Search for the cell housing the specified text and yield its [X, Y] center coordinate. 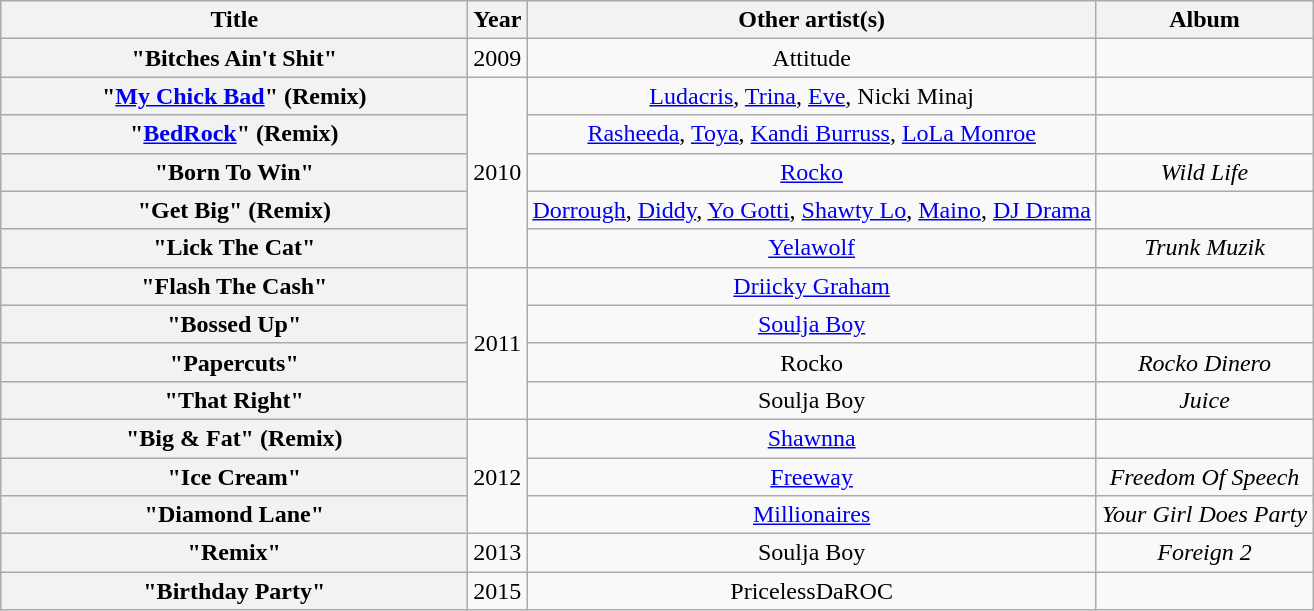
Year [498, 20]
Title [234, 20]
"Diamond Lane" [234, 515]
Trunk Muzik [1204, 248]
2015 [498, 591]
Rocko Dinero [1204, 362]
2010 [498, 172]
Foreign 2 [1204, 553]
2009 [498, 58]
Wild Life [1204, 172]
Attitude [812, 58]
"Bossed Up" [234, 324]
Freedom Of Speech [1204, 477]
"BedRock" (Remix) [234, 134]
Your Girl Does Party [1204, 515]
"Get Big" (Remix) [234, 210]
"Flash The Cash" [234, 286]
"Big & Fat" (Remix) [234, 438]
Ludacris, Trina, Eve, Nicki Minaj [812, 96]
"Born To Win" [234, 172]
PricelessDaROC [812, 591]
Juice [1204, 400]
"That Right" [234, 400]
"My Chick Bad" (Remix) [234, 96]
"Ice Cream" [234, 477]
Shawnna [812, 438]
Yelawolf [812, 248]
"Papercuts" [234, 362]
Album [1204, 20]
Dorrough, Diddy, Yo Gotti, Shawty Lo, Maino, DJ Drama [812, 210]
"Remix" [234, 553]
2013 [498, 553]
"Birthday Party" [234, 591]
"Bitches Ain't Shit" [234, 58]
"Lick The Cat" [234, 248]
Rasheeda, Toya, Kandi Burruss, LoLa Monroe [812, 134]
2012 [498, 476]
Millionaires [812, 515]
2011 [498, 343]
Driicky Graham [812, 286]
Freeway [812, 477]
Other artist(s) [812, 20]
